Detect which cell encompasses the target text, then output its [x, y] center coordinate. 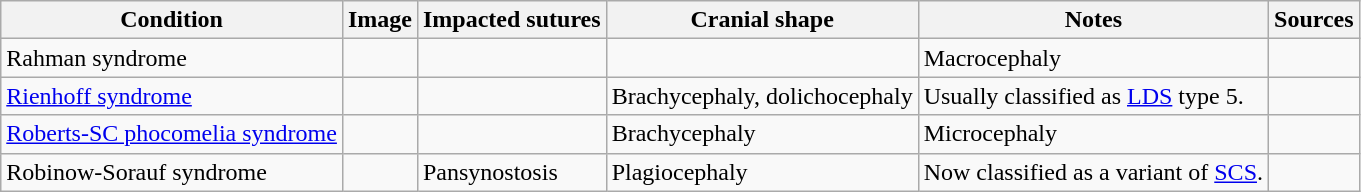
Condition [172, 20]
Impacted sutures [512, 20]
Plagiocephaly [762, 172]
Brachycephaly [762, 134]
Rahman syndrome [172, 58]
Pansynostosis [512, 172]
Now classified as a variant of SCS. [1093, 172]
Image [380, 20]
Brachycephaly, dolichocephaly [762, 96]
Sources [1314, 20]
Roberts-SC phocomelia syndrome [172, 134]
Microcephaly [1093, 134]
Notes [1093, 20]
Rienhoff syndrome [172, 96]
Cranial shape [762, 20]
Usually classified as LDS type 5. [1093, 96]
Robinow-Sorauf syndrome [172, 172]
Macrocephaly [1093, 58]
